Identify which cell holds the provided text, then report its (x, y) central coordinate. 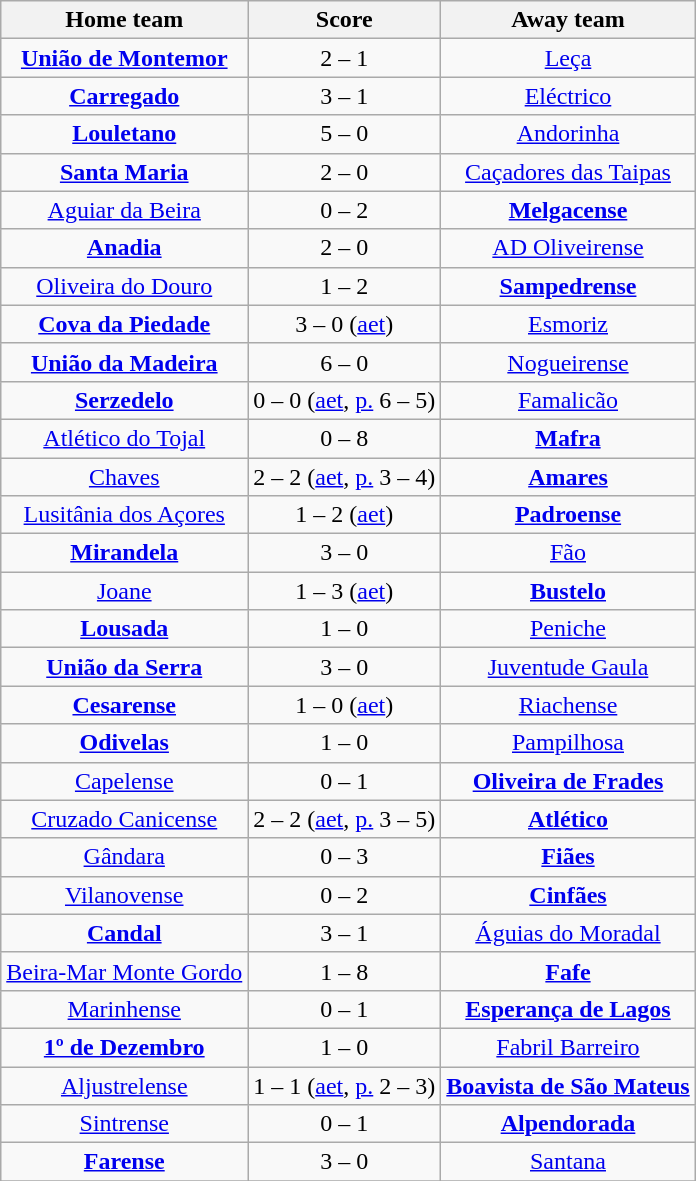
Esperança de Lagos (568, 1009)
2 – 2 (aet, p. 3 – 4) (344, 477)
Padroense (568, 515)
Cova da Piedade (124, 324)
2 – 2 (aet, p. 3 – 5) (344, 819)
Alpendorada (568, 1124)
Score (344, 20)
Carregado (124, 96)
Amares (568, 477)
Gândara (124, 857)
Vilanovense (124, 895)
Mirandela (124, 553)
1 – 0 (aet) (344, 705)
Famalicão (568, 400)
5 – 0 (344, 134)
Aljustrelense (124, 1085)
Esmoriz (568, 324)
Atlético do Tojal (124, 438)
0 – 3 (344, 857)
Eléctrico (568, 96)
União de Montemor (124, 58)
Juventude Gaula (568, 667)
Bustelo (568, 591)
Santana (568, 1162)
Home team (124, 20)
Andorinha (568, 134)
Cruzado Canicense (124, 819)
Melgacense (568, 210)
Sampedrense (568, 286)
1º de Dezembro (124, 1047)
2 – 1 (344, 58)
Aguiar da Beira (124, 210)
1 – 2 (aet) (344, 515)
União da Serra (124, 667)
AD Oliveirense (568, 248)
3 – 0 (aet) (344, 324)
0 – 0 (aet, p. 6 – 5) (344, 400)
Santa Maria (124, 172)
Cinfães (568, 895)
Cesarense (124, 705)
Odivelas (124, 743)
Beira-Mar Monte Gordo (124, 971)
Lousada (124, 629)
Fafe (568, 971)
Riachense (568, 705)
Louletano (124, 134)
Águias do Moradal (568, 933)
Oliveira de Frades (568, 781)
Serzedelo (124, 400)
Oliveira do Douro (124, 286)
Joane (124, 591)
Atlético (568, 819)
Leça (568, 58)
Nogueirense (568, 362)
1 – 3 (aet) (344, 591)
0 – 8 (344, 438)
Pampilhosa (568, 743)
Caçadores das Taipas (568, 172)
Mafra (568, 438)
Fiães (568, 857)
Fão (568, 553)
Chaves (124, 477)
Peniche (568, 629)
Boavista de São Mateus (568, 1085)
Marinhense (124, 1009)
Away team (568, 20)
Farense (124, 1162)
1 – 1 (aet, p. 2 – 3) (344, 1085)
1 – 8 (344, 971)
União da Madeira (124, 362)
Lusitânia dos Açores (124, 515)
Fabril Barreiro (568, 1047)
Capelense (124, 781)
Candal (124, 933)
Sintrense (124, 1124)
6 – 0 (344, 362)
Anadia (124, 248)
1 – 2 (344, 286)
